Scan for the cell matching the given text and deliver its [X, Y] coordinate at center. 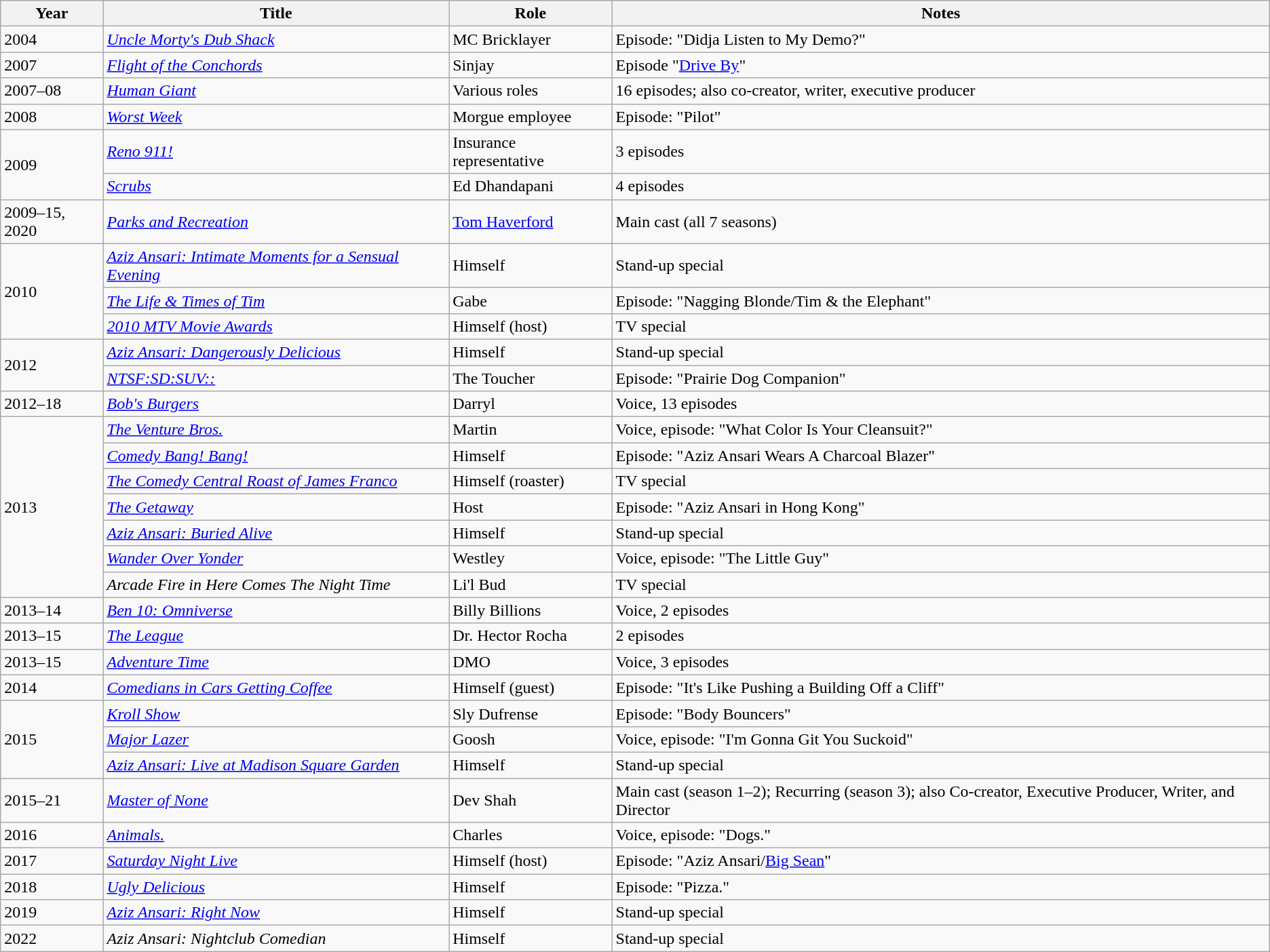
The Comedy Central Roast of James Franco [276, 481]
Episode: "Body Bouncers" [940, 713]
2010 [52, 292]
Aziz Ansari: Live at Madison Square Garden [276, 765]
3 episodes [940, 152]
Scrubs [276, 186]
The Getaway [276, 507]
Episode: "Aziz Ansari in Hong Kong" [940, 507]
Various roles [531, 91]
Episode: "Nagging Blonde/Tim & the Elephant" [940, 300]
Ed Dhandapani [531, 186]
Uncle Morty's Dub Shack [276, 39]
2022 [52, 938]
2004 [52, 39]
Sinjay [531, 65]
Main cast (season 1–2); Recurring (season 3); also Co-creator, Executive Producer, Writer, and Director [940, 800]
The Life & Times of Tim [276, 300]
Episode: "Aziz Ansari Wears A Charcoal Blazer" [940, 456]
Arcade Fire in Here Comes The Night Time [276, 584]
Dev Shah [531, 800]
Notes [940, 14]
Voice, episode: "Dogs." [940, 835]
Li'l Bud [531, 584]
The League [276, 636]
2008 [52, 117]
16 episodes; also co-creator, writer, executive producer [940, 91]
Voice, episode: "What Color Is Your Cleansuit?" [940, 430]
Comedians in Cars Getting Coffee [276, 688]
Title [276, 14]
Year [52, 14]
Sly Dufrense [531, 713]
2019 [52, 913]
Reno 911! [276, 152]
Worst Week [276, 117]
Charles [531, 835]
MC Bricklayer [531, 39]
Major Lazer [276, 739]
Voice, 3 episodes [940, 662]
Bob's Burgers [276, 404]
Voice, 13 episodes [940, 404]
Tom Haverford [531, 221]
Flight of the Conchords [276, 65]
Parks and Recreation [276, 221]
Kroll Show [276, 713]
Himself (guest) [531, 688]
Goosh [531, 739]
Aziz Ansari: Intimate Moments for a Sensual Evening [276, 266]
The Venture Bros. [276, 430]
Billy Billions [531, 610]
2013–14 [52, 610]
Gabe [531, 300]
2010 MTV Movie Awards [276, 326]
2015–21 [52, 800]
Morgue employee [531, 117]
Darryl [531, 404]
The Toucher [531, 378]
2017 [52, 861]
Episode: "Aziz Ansari/Big Sean" [940, 861]
Ben 10: Omniverse [276, 610]
2015 [52, 739]
Adventure Time [276, 662]
Episode: "Pilot" [940, 117]
DMO [531, 662]
Host [531, 507]
2009 [52, 164]
Aziz Ansari: Dangerously Delicious [276, 352]
Dr. Hector Rocha [531, 636]
Wander Over Yonder [276, 559]
2016 [52, 835]
Episode: "Didja Listen to My Demo?" [940, 39]
2014 [52, 688]
2013 [52, 507]
Aziz Ansari: Nightclub Comedian [276, 938]
2012 [52, 365]
Episode "Drive By" [940, 65]
Aziz Ansari: Buried Alive [276, 533]
Himself (roaster) [531, 481]
2018 [52, 887]
2 episodes [940, 636]
Voice, 2 episodes [940, 610]
Voice, episode: "I'm Gonna Git You Suckoid" [940, 739]
Animals. [276, 835]
Master of None [276, 800]
Martin [531, 430]
Episode: "Prairie Dog Companion" [940, 378]
Aziz Ansari: Right Now [276, 913]
Episode: "It's Like Pushing a Building Off a Cliff" [940, 688]
Westley [531, 559]
4 episodes [940, 186]
2009–15, 2020 [52, 221]
Role [531, 14]
Voice, episode: "The Little Guy" [940, 559]
Saturday Night Live [276, 861]
Comedy Bang! Bang! [276, 456]
Main cast (all 7 seasons) [940, 221]
2007 [52, 65]
Insurance representative [531, 152]
Episode: "Pizza." [940, 887]
Ugly Delicious [276, 887]
2007–08 [52, 91]
2012–18 [52, 404]
Human Giant [276, 91]
NTSF:SD:SUV:: [276, 378]
